Return (x, y) of the center of cell containing provided text 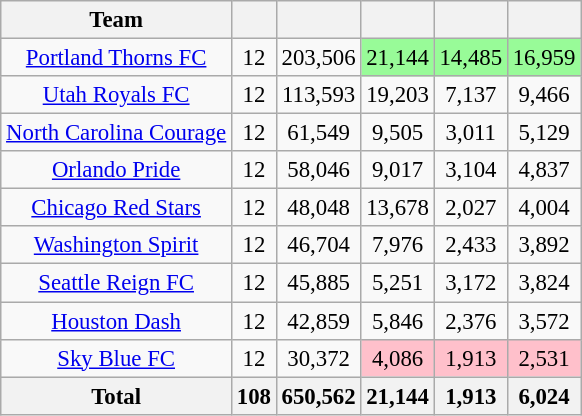
48,048 (318, 208)
3,011 (470, 133)
2,027 (470, 208)
9,466 (544, 95)
4,837 (544, 170)
108 (254, 396)
Orlando Pride (116, 170)
Houston Dash (116, 321)
7,976 (398, 245)
Utah Royals FC (116, 95)
Seattle Reign FC (116, 283)
4,086 (398, 358)
5,129 (544, 133)
42,859 (318, 321)
Portland Thorns FC (116, 58)
6,024 (544, 396)
58,046 (318, 170)
2,376 (470, 321)
203,506 (318, 58)
2,531 (544, 358)
650,562 (318, 396)
9,017 (398, 170)
7,137 (470, 95)
9,505 (398, 133)
Washington Spirit (116, 245)
14,485 (470, 58)
30,372 (318, 358)
3,892 (544, 245)
3,104 (470, 170)
2,433 (470, 245)
Team (116, 20)
Chicago Red Stars (116, 208)
113,593 (318, 95)
3,172 (470, 283)
19,203 (398, 95)
13,678 (398, 208)
North Carolina Courage (116, 133)
46,704 (318, 245)
3,824 (544, 283)
16,959 (544, 58)
45,885 (318, 283)
Total (116, 396)
5,846 (398, 321)
61,549 (318, 133)
5,251 (398, 283)
4,004 (544, 208)
3,572 (544, 321)
Sky Blue FC (116, 358)
